Detect which cell encompasses the target text, then output its (x, y) center coordinate. 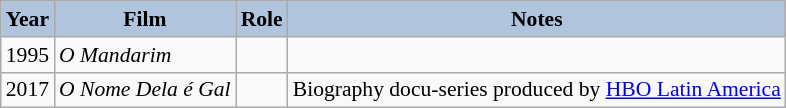
Biography docu-series produced by HBO Latin America (537, 90)
Film (145, 19)
1995 (28, 55)
Year (28, 19)
Notes (537, 19)
O Nome Dela é Gal (145, 90)
O Mandarim (145, 55)
Role (262, 19)
2017 (28, 90)
